Output the [x, y] coordinate of the center of the cell containing the given text.  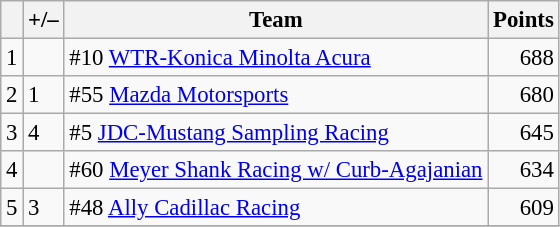
2 [12, 95]
#48 Ally Cadillac Racing [276, 208]
#55 Mazda Motorsports [276, 95]
634 [524, 170]
#5 JDC-Mustang Sampling Racing [276, 133]
Team [276, 20]
+/– [44, 20]
645 [524, 133]
688 [524, 58]
#60 Meyer Shank Racing w/ Curb-Agajanian [276, 170]
Points [524, 20]
609 [524, 208]
5 [12, 208]
680 [524, 95]
#10 WTR-Konica Minolta Acura [276, 58]
